Detect which cell encompasses the target text, then output its [X, Y] center coordinate. 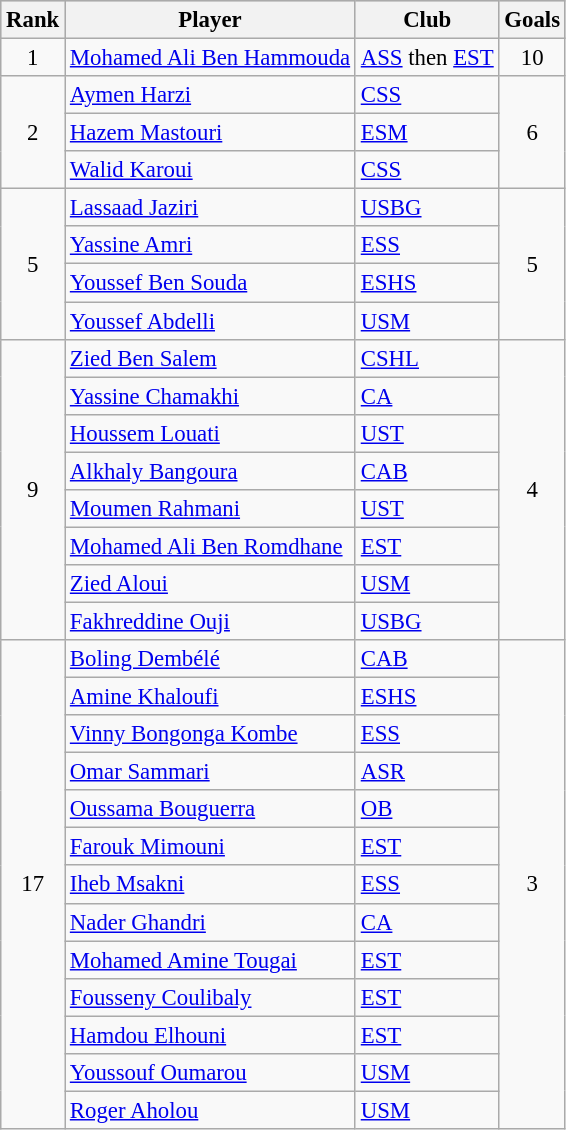
Hamdou Elhouni [210, 1035]
ASR [427, 772]
17 [33, 884]
6 [532, 132]
Oussama Bouguerra [210, 809]
Aymen Harzi [210, 95]
Mohamed Ali Ben Romdhane [210, 546]
Player [210, 20]
Yassine Amri [210, 245]
Alkhaly Bangoura [210, 471]
Iheb Msakni [210, 885]
Fakhreddine Ouji [210, 621]
Lassaad Jaziri [210, 208]
4 [532, 490]
Mohamed Amine Tougai [210, 960]
ESM [427, 133]
Vinny Bongonga Kombe [210, 734]
Youssouf Oumarou [210, 1073]
Farouk Mimouni [210, 847]
Boling Dembélé [210, 659]
2 [33, 132]
CSHL [427, 358]
Houssem Louati [210, 433]
Walid Karoui [210, 170]
1 [33, 58]
Amine Khaloufi [210, 697]
Zied Aloui [210, 584]
Hazem Mastouri [210, 133]
Fousseny Coulibaly [210, 997]
Club [427, 20]
Rank [33, 20]
Zied Ben Salem [210, 358]
Mohamed Ali Ben Hammouda [210, 58]
Omar Sammari [210, 772]
Nader Ghandri [210, 922]
10 [532, 58]
Youssef Ben Souda [210, 283]
Goals [532, 20]
3 [532, 884]
OB [427, 809]
Roger Aholou [210, 1110]
9 [33, 490]
Youssef Abdelli [210, 321]
Yassine Chamakhi [210, 396]
ASS then EST [427, 58]
Moumen Rahmani [210, 509]
